Return (X, Y) of the center of cell containing provided text 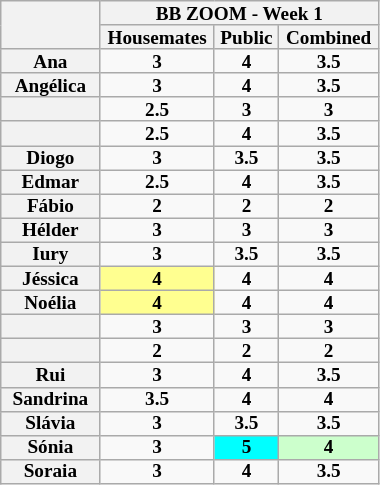
Public (246, 37)
Fábio (50, 206)
5 (246, 447)
Slávia (50, 423)
Jéssica (50, 278)
Hélder (50, 230)
BB ZOOM - Week 1 (239, 13)
Noélia (50, 302)
Sandrina (50, 399)
Housemates (157, 37)
Rui (50, 375)
Edmar (50, 182)
Sónia (50, 447)
Iury (50, 254)
Angélica (50, 85)
Soraia (50, 471)
Combined (329, 37)
Diogo (50, 157)
Ana (50, 61)
